Pinpoint the cell where the given text exists, returning its (X, Y) midpoint coordinate. 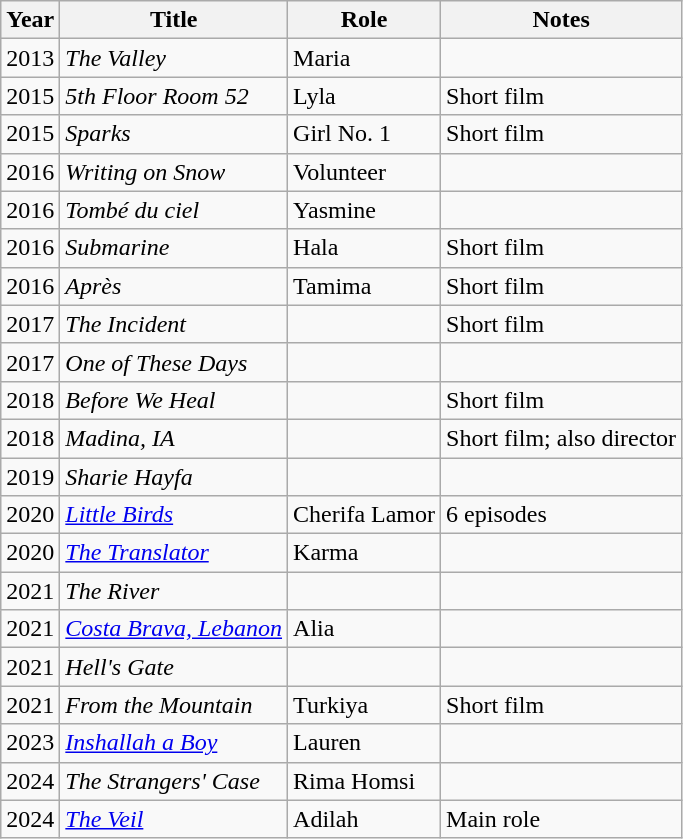
Inshallah a Boy (174, 743)
Little Birds (174, 515)
Girl No. 1 (364, 134)
Submarine (174, 248)
Volunteer (364, 172)
Writing on Snow (174, 172)
Sharie Hayfa (174, 477)
Tombé du ciel (174, 210)
2023 (30, 743)
Hell's Gate (174, 667)
The Valley (174, 58)
Cherifa Lamor (364, 515)
Rima Homsi (364, 781)
Lauren (364, 743)
2019 (30, 477)
The River (174, 591)
Après (174, 286)
Maria (364, 58)
6 episodes (562, 515)
2013 (30, 58)
One of These Days (174, 362)
Lyla (364, 96)
Short film; also director (562, 438)
Costa Brava, Lebanon (174, 629)
5th Floor Room 52 (174, 96)
The Incident (174, 324)
Yasmine (364, 210)
From the Mountain (174, 705)
Main role (562, 819)
The Strangers' Case (174, 781)
Alia (364, 629)
Tamima (364, 286)
Madina, IA (174, 438)
The Veil (174, 819)
Role (364, 20)
Karma (364, 553)
Adilah (364, 819)
The Translator (174, 553)
Turkiya (364, 705)
Before We Heal (174, 400)
Hala (364, 248)
Title (174, 20)
Notes (562, 20)
Sparks (174, 134)
Year (30, 20)
